Scan for the cell matching the given text and deliver its [x, y] coordinate at center. 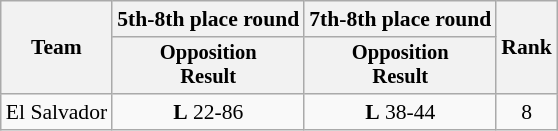
5th-8th place round [208, 19]
L 22-86 [208, 112]
L 38-44 [400, 112]
El Salvador [56, 112]
Rank [526, 48]
7th-8th place round [400, 19]
8 [526, 112]
Team [56, 48]
